Detect which cell encompasses the target text, then output its (x, y) center coordinate. 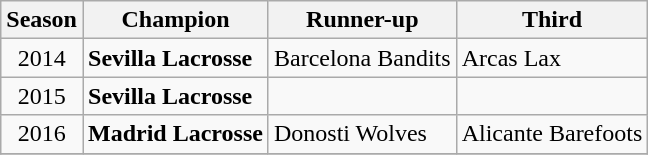
Donosti Wolves (362, 134)
Arcas Lax (552, 58)
2015 (42, 96)
Alicante Barefoots (552, 134)
Season (42, 20)
2014 (42, 58)
Champion (175, 20)
Third (552, 20)
Runner-up (362, 20)
Madrid Lacrosse (175, 134)
2016 (42, 134)
Barcelona Bandits (362, 58)
